Search for the cell housing the specified text and yield its [x, y] center coordinate. 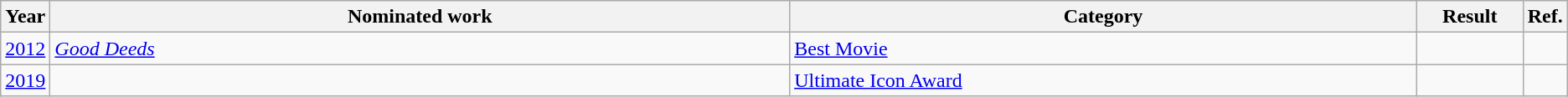
Nominated work [420, 17]
Ref. [1545, 17]
Category [1104, 17]
Result [1469, 17]
Year [25, 17]
Good Deeds [420, 48]
Ultimate Icon Award [1104, 80]
2012 [25, 48]
2019 [25, 80]
Best Movie [1104, 48]
